Detect which cell encompasses the target text, then output its (X, Y) center coordinate. 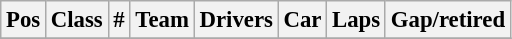
Laps (356, 20)
Pos (24, 20)
Drivers (236, 20)
# (119, 20)
Class (78, 20)
Car (302, 20)
Gap/retired (448, 20)
Team (162, 20)
